Search for the cell housing the specified text and yield its (x, y) center coordinate. 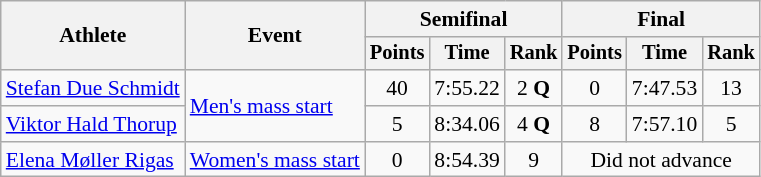
2 Q (534, 88)
13 (731, 88)
Stefan Due Schmidt (93, 88)
Event (275, 36)
4 Q (534, 124)
7:47.53 (664, 88)
Athlete (93, 36)
Semifinal (464, 19)
Final (660, 19)
8:34.06 (466, 124)
7:57.10 (664, 124)
7:55.22 (466, 88)
40 (397, 88)
0 (594, 88)
8 (594, 124)
Viktor Hald Thorup (93, 124)
Men's mass start (275, 106)
